Extract the (x, y) coordinate from the center of the cell holding the provided text.  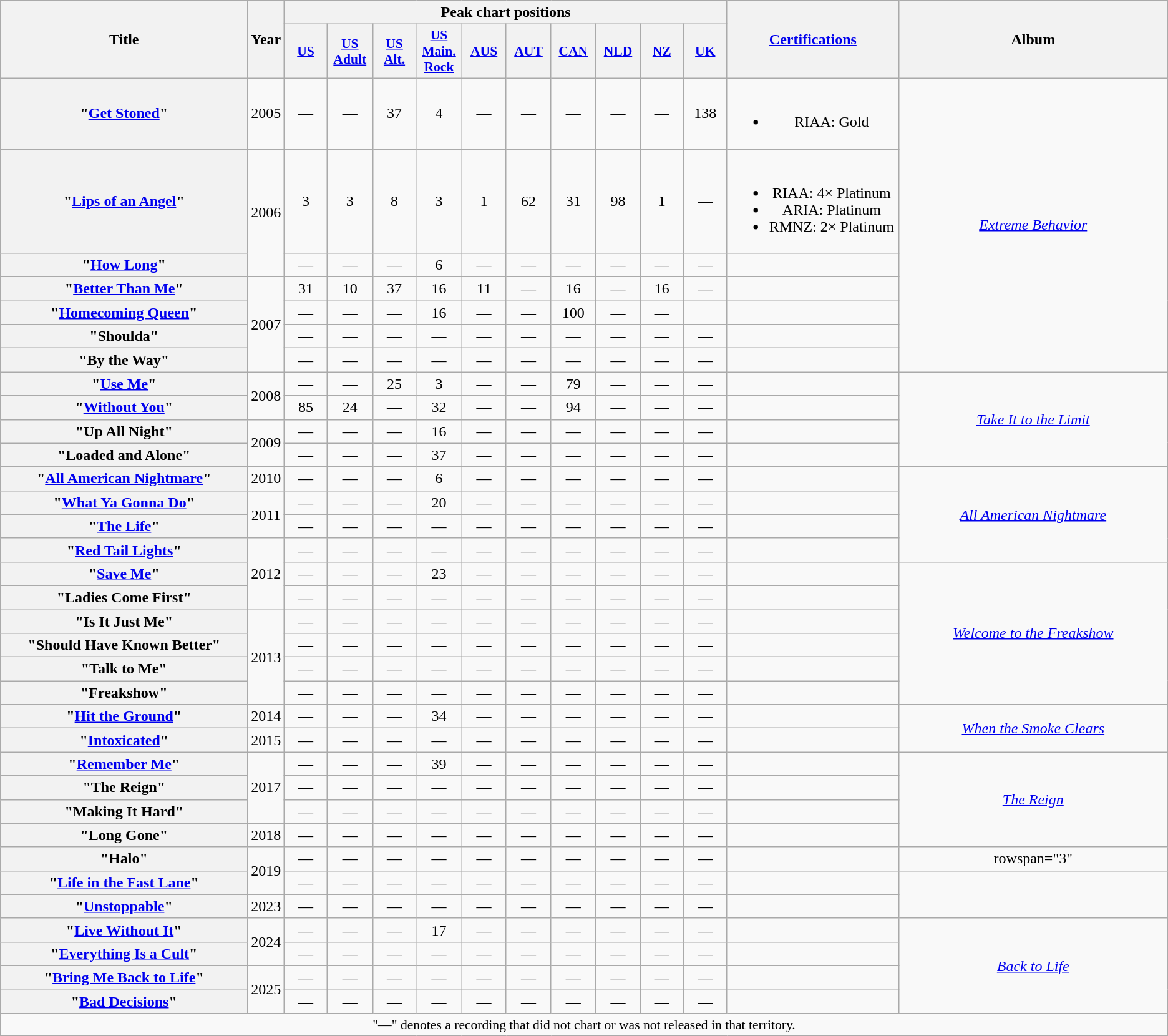
2013 (266, 657)
"Homecoming Queen" (124, 313)
AUS (484, 51)
"Bad Decisions" (124, 1002)
2024 (266, 942)
When the Smoke Clears (1033, 728)
23 (439, 574)
2023 (266, 906)
CAN (573, 51)
RIAA: 4× PlatinumARIA: PlatinumRMNZ: 2× Platinum (812, 201)
"Is It Just Me" (124, 621)
"Use Me" (124, 384)
"Red Tail Lights" (124, 550)
138 (705, 114)
AUT (528, 51)
94 (573, 408)
"The Reign" (124, 788)
39 (439, 764)
2010 (266, 479)
"Making It Hard" (124, 811)
"Save Me" (124, 574)
"Hit the Ground" (124, 716)
All American Nightmare (1033, 514)
2025 (266, 989)
Take It to the Limit (1033, 419)
2019 (266, 871)
32 (439, 408)
79 (573, 384)
NZ (661, 51)
UK (705, 51)
24 (349, 408)
2005 (266, 114)
2007 (266, 325)
Certifications (812, 40)
"By the Way" (124, 360)
17 (439, 930)
NLD (618, 51)
"Unstoppable" (124, 906)
2015 (266, 740)
Album (1033, 40)
"Lips of an Angel" (124, 201)
2017 (266, 788)
"Intoxicated" (124, 740)
"Should Have Known Better" (124, 645)
"Remember Me" (124, 764)
11 (484, 289)
"How Long" (124, 265)
"Life in the Fast Lane" (124, 882)
2011 (266, 514)
2018 (266, 835)
62 (528, 201)
2006 (266, 212)
"Shoulda" (124, 336)
"The Life" (124, 526)
US (306, 51)
"Freakshow" (124, 693)
8 (394, 201)
85 (306, 408)
2008 (266, 396)
"Live Without It" (124, 930)
Welcome to the Freakshow (1033, 633)
100 (573, 313)
"Get Stoned" (124, 114)
Peak chart positions (506, 12)
USMain. Rock (439, 51)
2012 (266, 574)
Extreme Behavior (1033, 225)
USAdult (349, 51)
"Better Than Me" (124, 289)
Back to Life (1033, 965)
10 (349, 289)
"Long Gone" (124, 835)
"All American Nightmare" (124, 479)
"What Ya Gonna Do" (124, 502)
"Up All Night" (124, 431)
"Talk to Me" (124, 669)
Year (266, 40)
The Reign (1033, 799)
2014 (266, 716)
"Ladies Come First" (124, 597)
20 (439, 502)
"Without You" (124, 408)
Title (124, 40)
"—" denotes a recording that did not chart or was not released in that territory. (584, 1025)
4 (439, 114)
34 (439, 716)
2009 (266, 443)
98 (618, 201)
"Everything Is a Cult" (124, 954)
RIAA: Gold (812, 114)
"Bring Me Back to Life" (124, 977)
"Halo" (124, 859)
25 (394, 384)
rowspan="3" (1033, 859)
"Loaded and Alone" (124, 455)
USAlt. (394, 51)
